Find where the given text appears and provide that cell's center as [x, y] coordinate. 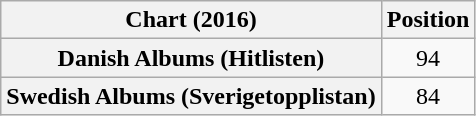
94 [428, 58]
84 [428, 96]
Swedish Albums (Sverigetopplistan) [191, 96]
Danish Albums (Hitlisten) [191, 58]
Chart (2016) [191, 20]
Position [428, 20]
